Return the [x, y] coordinate for the center point of the cell that contains the specified text.  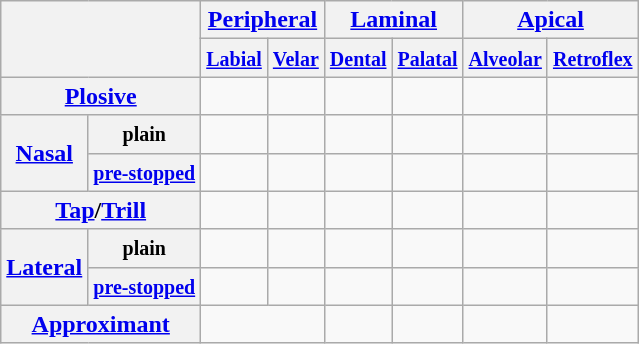
Peripheral [263, 20]
Labial [234, 58]
Laminal [394, 20]
Nasal [44, 153]
Approximant [101, 324]
Retroflex [592, 58]
Alveolar [505, 58]
Dental [358, 58]
Apical [550, 20]
Lateral [44, 267]
Velar [296, 58]
Palatal [428, 58]
Tap/Trill [101, 210]
Plosive [101, 96]
